Provide the (X, Y) coordinate of the cell's center where the given text is located.  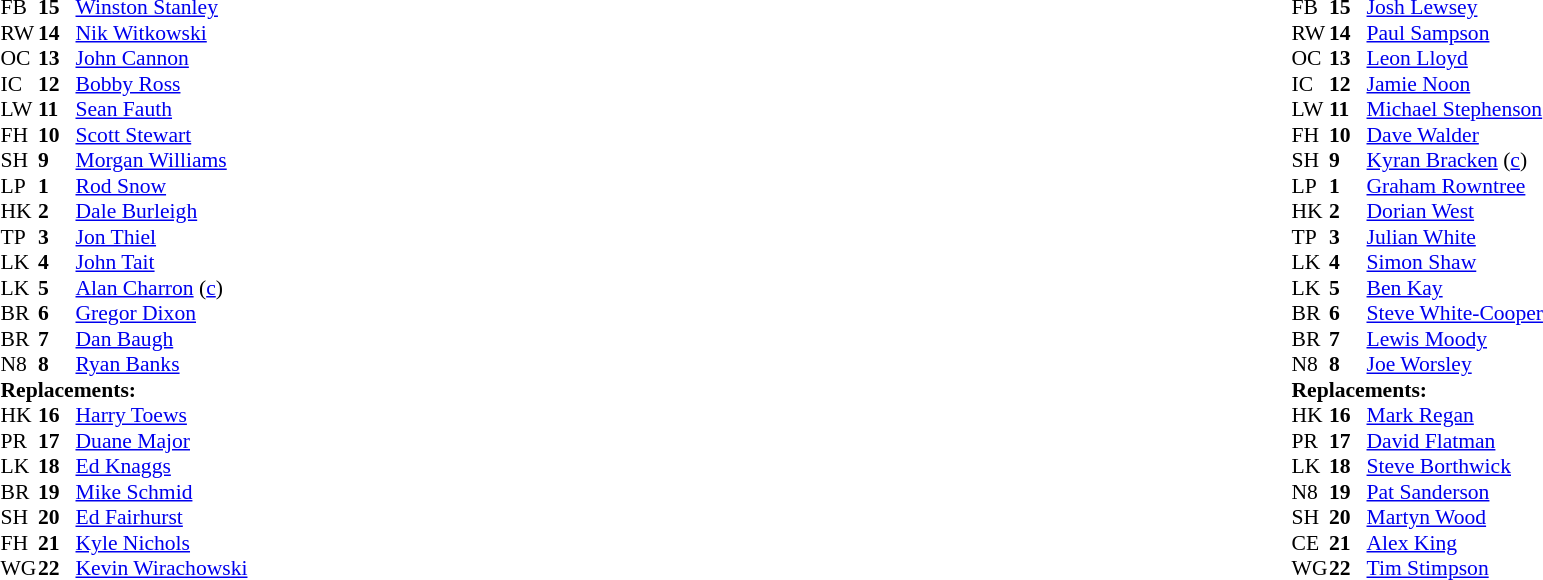
Nik Witkowski (162, 33)
CE (1311, 543)
Alex King (1455, 543)
Joe Worsley (1455, 365)
Dorian West (1455, 211)
Jamie Noon (1455, 84)
Kyle Nichols (162, 543)
Mark Regan (1455, 415)
Graham Rowntree (1455, 186)
Michael Stephenson (1455, 109)
Dale Burleigh (162, 211)
John Cannon (162, 59)
Ed Knaggs (162, 467)
Ben Kay (1455, 288)
Morgan Williams (162, 161)
Duane Major (162, 441)
Bobby Ross (162, 84)
David Flatman (1455, 441)
Martyn Wood (1455, 517)
Steve White-Cooper (1455, 313)
Steve Borthwick (1455, 467)
Dave Walder (1455, 135)
Jon Thiel (162, 237)
John Tait (162, 263)
Leon Lloyd (1455, 59)
Simon Shaw (1455, 263)
Dan Baugh (162, 339)
Kyran Bracken (c) (1455, 161)
Mike Schmid (162, 492)
Harry Toews (162, 415)
Scott Stewart (162, 135)
Ryan Banks (162, 365)
Gregor Dixon (162, 313)
Julian White (1455, 237)
Rod Snow (162, 186)
Paul Sampson (1455, 33)
Pat Sanderson (1455, 492)
Ed Fairhurst (162, 517)
Lewis Moody (1455, 339)
Alan Charron (c) (162, 288)
Sean Fauth (162, 109)
